Identify which cell holds the provided text, then report its [X, Y] central coordinate. 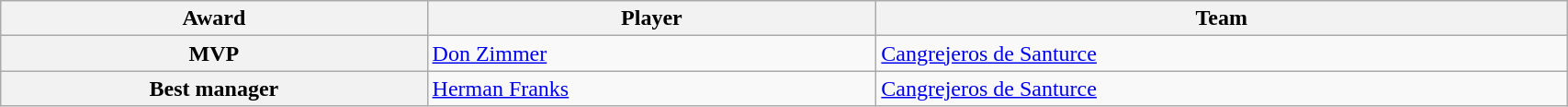
Player [652, 18]
Herman Franks [652, 89]
Award [214, 18]
MVP [214, 53]
Team [1222, 18]
Don Zimmer [652, 53]
Best manager [214, 89]
